Determine the (X, Y) coordinate at the center of the cell enclosing the given text.  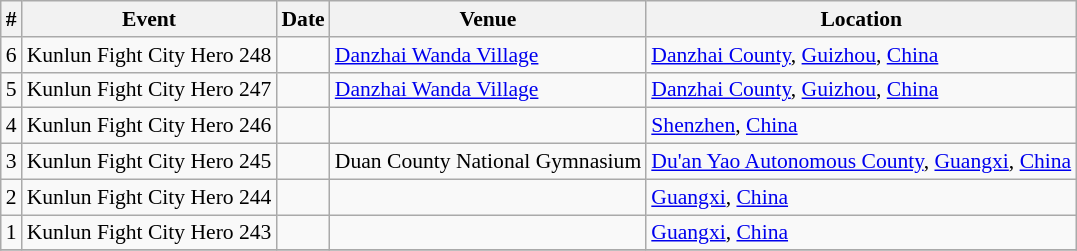
Date (302, 19)
Kunlun Fight City Hero 248 (150, 55)
6 (12, 55)
Duan County National Gymnasium (488, 162)
# (12, 19)
Kunlun Fight City Hero 244 (150, 197)
Kunlun Fight City Hero 246 (150, 126)
4 (12, 126)
1 (12, 233)
2 (12, 197)
5 (12, 90)
Kunlun Fight City Hero 243 (150, 233)
Du'an Yao Autonomous County, Guangxi, China (861, 162)
3 (12, 162)
Shenzhen, China (861, 126)
Kunlun Fight City Hero 245 (150, 162)
Location (861, 19)
Event (150, 19)
Kunlun Fight City Hero 247 (150, 90)
Venue (488, 19)
